Extract the [X, Y] coordinate from the center of the cell holding the provided text.  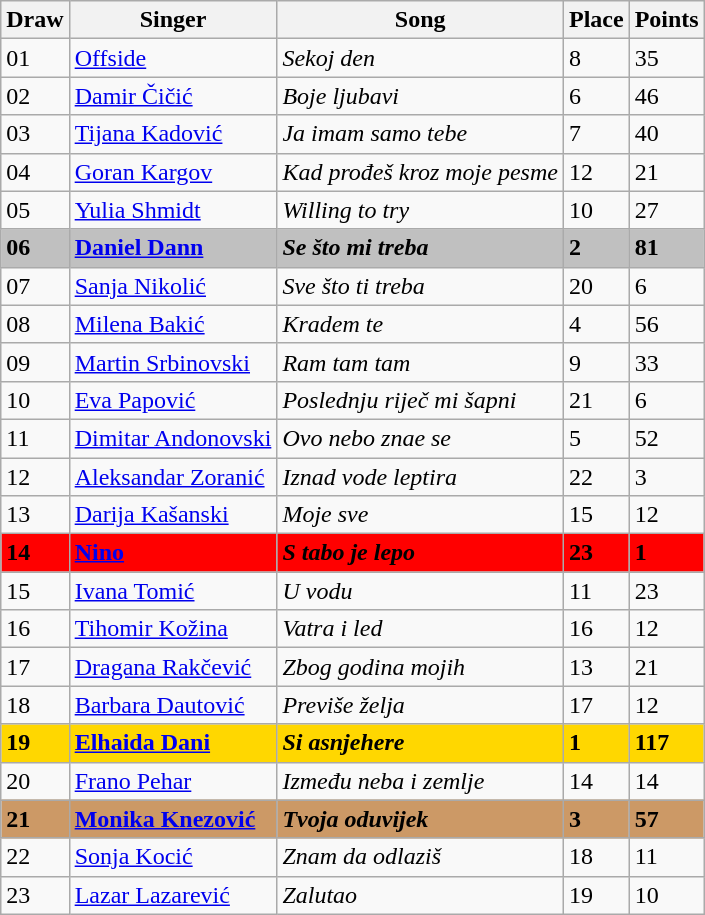
27 [666, 210]
Elhaida Dani [173, 743]
06 [35, 248]
07 [35, 286]
Ivana Tomić [173, 591]
Dragana Rakčević [173, 667]
Place [596, 20]
Nino [173, 553]
Tihomir Kožina [173, 629]
Ram tam tam [420, 362]
40 [666, 134]
Se što mi treba [420, 248]
Si asnjehere [420, 743]
Sanja Nikolić [173, 286]
Zbog godina mojih [420, 667]
01 [35, 58]
46 [666, 96]
09 [35, 362]
56 [666, 324]
U vodu [420, 591]
2 [596, 248]
Frano Pehar [173, 781]
81 [666, 248]
Monika Knezović [173, 819]
Offside [173, 58]
7 [596, 134]
Daniel Dann [173, 248]
52 [666, 438]
Darija Kašanski [173, 515]
Goran Kargov [173, 172]
117 [666, 743]
Eva Papović [173, 400]
Ovo nebo znae se [420, 438]
Milena Bakić [173, 324]
Vatra i led [420, 629]
02 [35, 96]
Kad prođeš kroz moje pesme [420, 172]
Boje ljubavi [420, 96]
Moje sve [420, 515]
Tijana Kadović [173, 134]
57 [666, 819]
Singer [173, 20]
Draw [35, 20]
Kradem te [420, 324]
5 [596, 438]
Sonja Kocić [173, 857]
Iznad vode leptira [420, 477]
Aleksandar Zoranić [173, 477]
8 [596, 58]
Sekoj den [420, 58]
35 [666, 58]
Zalutao [420, 895]
Ja imam samo tebe [420, 134]
Willing to try [420, 210]
Dimitar Andonovski [173, 438]
Points [666, 20]
Sve što ti treba [420, 286]
4 [596, 324]
Previše želja [420, 705]
05 [35, 210]
Poslednju riječ mi šapni [420, 400]
Martin Srbinovski [173, 362]
Tvoja oduvijek [420, 819]
04 [35, 172]
Barbara Dautović [173, 705]
03 [35, 134]
Znam da odlaziš [420, 857]
Lazar Lazarević [173, 895]
08 [35, 324]
Damir Čičić [173, 96]
S tabo je lepo [420, 553]
9 [596, 362]
Song [420, 20]
Između neba i zemlje [420, 781]
Yulia Shmidt [173, 210]
33 [666, 362]
